Pinpoint the cell where the given text exists, returning its [X, Y] midpoint coordinate. 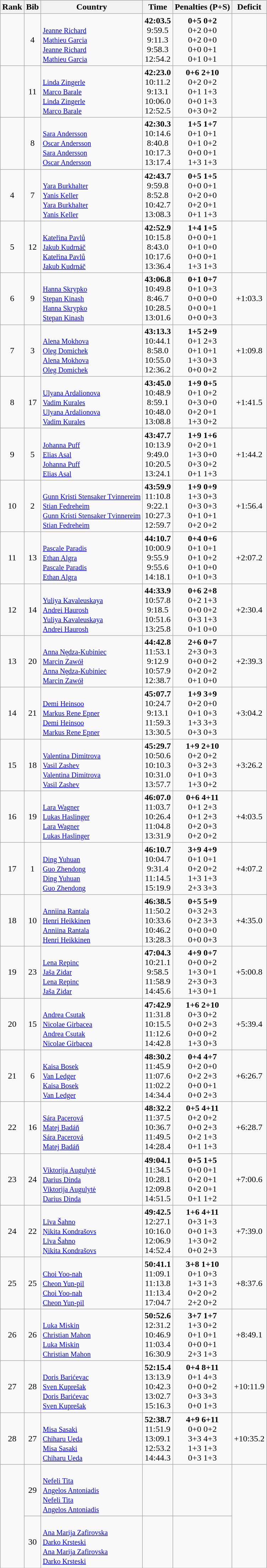
48:32.211:37.510:36.711:49.514:28.4 [158, 1127]
+1:44.2 [249, 454]
1+9 3+90+2 0+00+1 0+31+3 3+30+3 0+3 [202, 713]
44:10.710:00.99:55.99:55.614:18.1 [158, 558]
1 [33, 869]
52:15.413:13.910:42.313:02.715:16.3 [158, 1386]
Sára PacerováMatej BadáňSára PacerováMatej Badáň [92, 1127]
30 [33, 1542]
+1:41.5 [249, 402]
Choi Yoo-nahCheon Yun-pilChoi Yoo-nahCheon Yun-pil [92, 1283]
42:52.910:15.88:43.010:17.613:36.4 [158, 247]
Gunn Kristi Stensaker TvinnereimStian FedreheimGunn Kristi Stensaker TvinnereimStian Fedreheim [92, 506]
Misa SasakiChiharu UedaMisa SasakiChiharu Ueda [92, 1438]
Linda ZingerleMarco BaraleLinda ZingerleMarco Barale [92, 92]
+5:00.8 [249, 972]
1+6 2+100+3 0+20+0 2+30+0 0+21+3 0+3 [202, 1024]
1+9 0+50+1 0+20+3 0+00+2 0+11+3 0+2 [202, 402]
Kaisa BosekVan LedgerKaisa BosekVan Ledger [92, 1076]
Hanna SkrypkoStepan KinashHanna SkrypkoStepan Kinash [92, 299]
3 [33, 350]
+10:35.2 [249, 1438]
+8:49.1 [249, 1335]
3+7 1+71+3 0+20+1 0+10+0 0+12+3 1+3 [202, 1335]
50:41.111:09.111:13.811:13.417:04.7 [158, 1283]
Deficit [249, 7]
49:42.512:27.110:16.012:06.914:52.4 [158, 1231]
Jeanne RichardMathieu GarciaJeanne RichardMathieu Garcia [92, 40]
+5:39.4 [249, 1024]
42:03.59:59.59:11.39:58.312:54.2 [158, 40]
+7:39.0 [249, 1231]
47:42.911:31.810:15.511:12.614:42.8 [158, 1024]
43:47.710:13.99:49.010:20.513:24.1 [158, 454]
Anna Nędza-KubiniecMarcin ZawółAnna Nędza-KubiniecMarcin Zawół [92, 661]
Līva ŠahnoŅikita KondrašovsLīva ŠahnoŅikita Kondrašovs [92, 1231]
0+4 8+110+1 4+30+0 0+20+3 3+30+0 1+3 [202, 1386]
43:06.810:49.88:46.710:28.513:01.6 [158, 299]
Ulyana ArdalionovaVadim KuralesUlyana ArdalionovaVadim Kurales [92, 402]
Pascale ParadisEthan AlgraPascale ParadisEthan Algra [92, 558]
49:04.111:34.510:28.112:09.814:51.5 [158, 1179]
2 [33, 506]
+1:09.8 [249, 350]
Ana Marija ZafirovskaDarko KrsteskiAna Marija ZafirovskaDarko Krsteski [92, 1542]
Johanna PuffElias AsalJohanna PuffElias Asal [92, 454]
Alena MokhovaOleg DomichekAlena MokhovaOleg Domichek [92, 350]
0+5 1+50+0 0+10+2 0+10+2 0+10+1 1+2 [202, 1179]
+2:39.3 [249, 661]
44:33.910:57.89:18.510:51.613:25.8 [158, 610]
46:10.710:04.79:31.411:14.515:19.9 [158, 869]
Rank [12, 7]
1+5 2+90+1 2+30+1 0+11+3 0+30+0 0+2 [202, 350]
1+6 4+110+3 1+30+0 1+31+3 0+20+0 2+3 [202, 1231]
Yara BurkhalterYanis KellerYara BurkhalterYanis Keller [92, 195]
1+9 0+91+3 0+30+3 0+30+1 0+10+2 0+2 [202, 506]
Doris BarićevacSven KuprešakDoris BarićevacSven Kuprešak [92, 1386]
+4:07.2 [249, 869]
Nefeli TitaAngelos AntoniadisNefeli TitaAngelos Antoniadis [92, 1490]
46:07.011:03.710:26.411:04.813:31.9 [158, 817]
+3:04.2 [249, 713]
+7:00.6 [249, 1179]
Penalties (P+S) [202, 7]
2+6 0+72+3 0+30+0 0+20+2 0+20+1 0+0 [202, 661]
4+9 0+70+0 0+21+3 0+12+3 0+31+3 0+1 [202, 972]
Bib [33, 7]
0+5 0+20+2 0+00+2 0+00+0 0+10+1 0+1 [202, 40]
Anniina RantalaHenri HeikkinenAnniina RantalaHenri Heikkinen [92, 920]
+4:03.5 [249, 817]
Time [158, 7]
+1:56.4 [249, 506]
Valentina DimitrovaVasil ZashevValentina DimitrovaVasil Zashev [92, 765]
0+5 5+90+3 2+30+2 3+30+0 0+00+0 0+3 [202, 920]
0+6 4+110+1 2+30+1 2+30+2 0+30+2 0+2 [202, 817]
Andrea CsutakNicolae GirbaceaAndrea CsutakNicolae Girbacea [92, 1024]
Viktorija AugulytėDarius DindaViktorija AugulytėDarius Dinda [92, 1179]
+10:11.9 [249, 1386]
3+8 1+100+1 0+31+3 1+30+2 0+22+2 0+2 [202, 1283]
43:13.310:44.18:58.010:55.012:36.2 [158, 350]
1+9 2+100+2 0+20+3 2+30+1 0+31+3 0+2 [202, 765]
48:30.211:45.911:07.611:02.214:34.4 [158, 1076]
+6:26.7 [249, 1076]
1+5 1+70+1 0+10+1 0+20+0 0+11+3 1+3 [202, 143]
Yuliya KavaleuskayaAndrei HauroshYuliya KavaleuskayaAndrei Haurosh [92, 610]
Luka MiskinChristian MahonLuka MiskinChristian Mahon [92, 1335]
0+4 0+60+1 0+10+1 0+20+1 0+00+1 0+3 [202, 558]
Lena RepincJaša ZidarLena RepincJaša Zidar [92, 972]
0+4 4+70+2 0+00+2 2+30+0 0+10+0 2+3 [202, 1076]
+8:37.6 [249, 1283]
42:43.79:59.88:52.810:42.713:08.3 [158, 195]
4+9 6+110+0 0+23+3 4+31+3 1+30+3 1+3 [202, 1438]
42:30.310:14.68:40.810:17.313:17.4 [158, 143]
+4:35.0 [249, 920]
46:38.511:50.210:33.610:46.213:28.3 [158, 920]
0+6 2+80+2 1+30+0 0+20+3 1+30+1 0+0 [202, 610]
Sara AnderssonOscar AnderssonSara AnderssonOscar Andersson [92, 143]
Country [92, 7]
3+9 4+90+1 0+10+2 0+21+3 1+32+3 3+3 [202, 869]
0+6 2+100+2 0+20+1 1+30+0 1+30+3 0+2 [202, 92]
1+9 1+60+2 0+11+3 0+00+3 0+20+1 1+3 [202, 454]
Kateřina PavlůJakub KudrnáčKateřina PavlůJakub Kudrnáč [92, 247]
43:45.010:48.98:59.110:48.013:08.8 [158, 402]
Lara WagnerLukas HaslingerLara WagnerLukas Haslinger [92, 817]
0+5 4+110+2 0+20+0 2+30+2 1+30+1 1+3 [202, 1127]
45:07.710:24.79:13.111:59.313:30.5 [158, 713]
+3:26.2 [249, 765]
0+1 0+70+1 0+30+0 0+00+0 0+10+0 0+3 [202, 299]
29 [33, 1490]
45:29.710:50.610:10.310:31.013:57.7 [158, 765]
47:04.310:21.19:58.511:58.914:45.6 [158, 972]
+2:30.4 [249, 610]
43:59.911:10.89:22.110:27.312:59.7 [158, 506]
42:23.010:11.29:13.110:06.012:52.5 [158, 92]
50:52.612:31.210:46.911:03.416:30.9 [158, 1335]
Ding YuhuanGuo ZhendongDing YuhuanGuo Zhendong [92, 869]
0+5 1+50+0 0+10+2 0+00+2 0+10+1 1+3 [202, 195]
1+4 1+50+0 0+10+1 0+00+0 0+11+3 1+3 [202, 247]
+1:03.3 [249, 299]
+2:07.2 [249, 558]
+6:28.7 [249, 1127]
Demi HeinsooMarkus Rene EpnerDemi HeinsooMarkus Rene Epner [92, 713]
44:42.811:53.19:12.910:57.912:38.7 [158, 661]
52:38.711:51.913:09.112:53.214:44.3 [158, 1438]
